Return (x, y) of the center of cell containing provided text 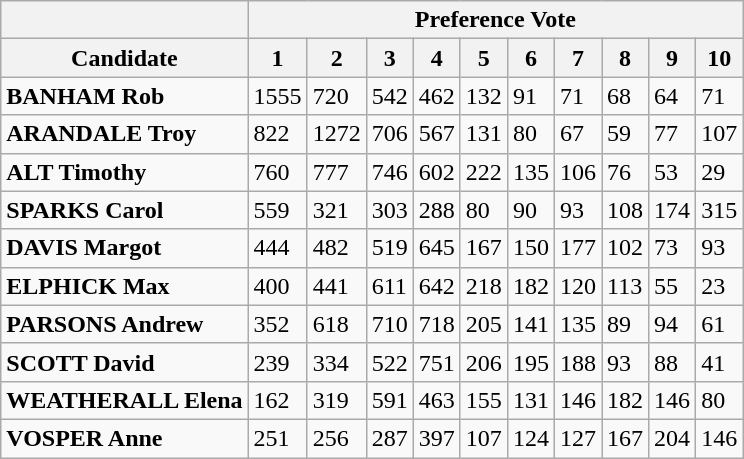
706 (390, 134)
90 (530, 210)
482 (336, 248)
321 (336, 210)
ELPHICK Max (124, 286)
106 (578, 172)
1555 (278, 96)
746 (390, 172)
6 (530, 58)
89 (626, 324)
141 (530, 324)
3 (390, 58)
397 (436, 438)
127 (578, 438)
205 (484, 324)
73 (672, 248)
2 (336, 58)
177 (578, 248)
303 (390, 210)
67 (578, 134)
124 (530, 438)
68 (626, 96)
239 (278, 362)
287 (390, 438)
23 (720, 286)
Preference Vote (496, 20)
29 (720, 172)
642 (436, 286)
VOSPER Anne (124, 438)
64 (672, 96)
645 (436, 248)
559 (278, 210)
710 (390, 324)
751 (436, 362)
Candidate (124, 58)
WEATHERALL Elena (124, 400)
222 (484, 172)
BANHAM Rob (124, 96)
334 (336, 362)
591 (390, 400)
ARANDALE Troy (124, 134)
5 (484, 58)
522 (390, 362)
256 (336, 438)
4 (436, 58)
611 (390, 286)
8 (626, 58)
1 (278, 58)
7 (578, 58)
41 (720, 362)
718 (436, 324)
SCOTT David (124, 362)
319 (336, 400)
618 (336, 324)
822 (278, 134)
720 (336, 96)
53 (672, 172)
602 (436, 172)
444 (278, 248)
ALT Timothy (124, 172)
760 (278, 172)
91 (530, 96)
1272 (336, 134)
206 (484, 362)
195 (530, 362)
55 (672, 286)
59 (626, 134)
218 (484, 286)
567 (436, 134)
120 (578, 286)
462 (436, 96)
88 (672, 362)
188 (578, 362)
400 (278, 286)
162 (278, 400)
102 (626, 248)
204 (672, 438)
150 (530, 248)
SPARKS Carol (124, 210)
94 (672, 324)
113 (626, 286)
315 (720, 210)
441 (336, 286)
174 (672, 210)
288 (436, 210)
132 (484, 96)
77 (672, 134)
9 (672, 58)
542 (390, 96)
108 (626, 210)
463 (436, 400)
PARSONS Andrew (124, 324)
352 (278, 324)
DAVIS Margot (124, 248)
61 (720, 324)
155 (484, 400)
519 (390, 248)
251 (278, 438)
777 (336, 172)
10 (720, 58)
76 (626, 172)
